Capture the cell that displays the provided text and extract its [x, y] central coordinate. 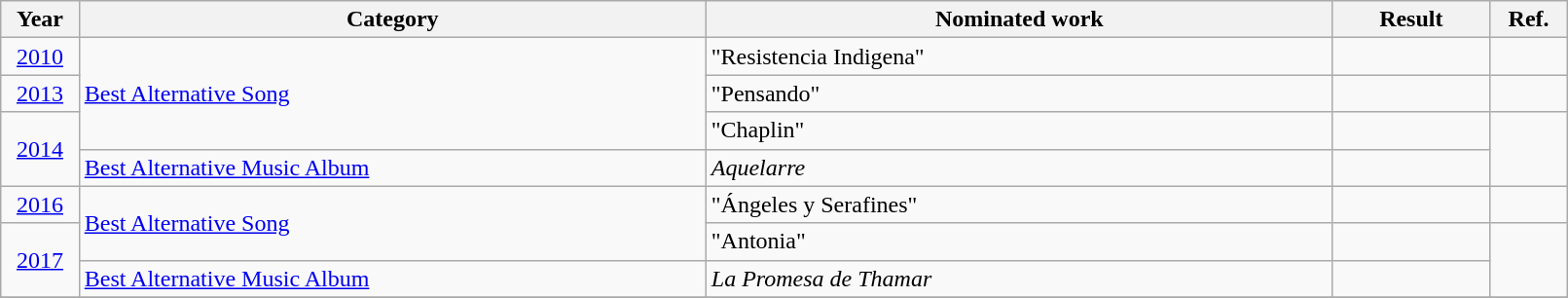
Ref. [1528, 19]
"Resistencia Indigena" [1019, 56]
La Promesa de Thamar [1019, 279]
"Antonia" [1019, 242]
"Chaplin" [1019, 130]
Category [392, 19]
Year [40, 19]
"Ángeles y Serafines" [1019, 205]
2017 [40, 260]
2013 [40, 93]
2016 [40, 205]
Nominated work [1019, 19]
Result [1411, 19]
Aquelarre [1019, 168]
"Pensando" [1019, 93]
2014 [40, 149]
2010 [40, 56]
